Pinpoint the cell where the given text exists, returning its (x, y) midpoint coordinate. 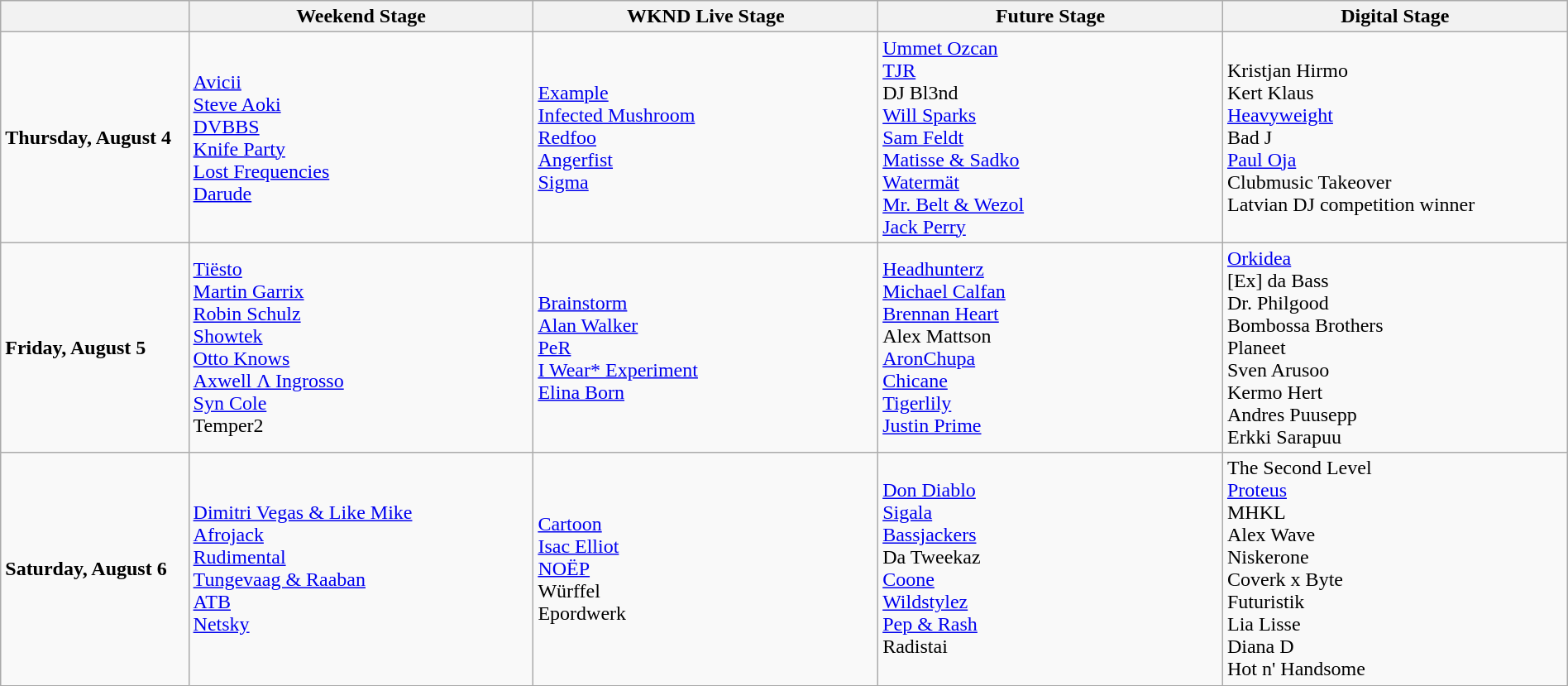
Orkidea[Ex] da BassDr. PhilgoodBombossa BrothersPlaneetSven ArusooKermo HertAndres PuuseppErkki Sarapuu (1394, 348)
HeadhunterzMichael CalfanBrennan HeartAlex MattsonAronChupaChicaneTigerlilyJustin Prime (1050, 348)
ExampleInfected MushroomRedfooAngerfistSigma (706, 137)
Digital Stage (1394, 17)
Saturday, August 6 (94, 569)
Ummet OzcanTJRDJ Bl3ndWill SparksSam FeldtMatisse & SadkoWatermätMr. Belt & WezolJack Perry (1050, 137)
Weekend Stage (361, 17)
CartoonIsac ElliotNOËPWürffelEpordwerk (706, 569)
WKND Live Stage (706, 17)
TiëstoMartin GarrixRobin SchulzShowtekOtto KnowsAxwell Λ IngrossoSyn ColeTemper2 (361, 348)
The Second LevelProteusMHKLAlex WaveNiskeroneCoverk x ByteFuturistikLia LisseDiana DHot n' Handsome (1394, 569)
Friday, August 5 (94, 348)
AviciiSteve AokiDVBBSKnife PartyLost FrequenciesDarude (361, 137)
Kristjan HirmoKert KlausHeavyweightBad JPaul OjaClubmusic TakeoverLatvian DJ competition winner (1394, 137)
Thursday, August 4 (94, 137)
Dimitri Vegas & Like MikeAfrojackRudimentalTungevaag & RaabanATBNetsky (361, 569)
Don DiabloSigalaBassjackersDa TweekazCooneWildstylezPep & RashRadistai (1050, 569)
BrainstormAlan WalkerPeRI Wear* ExperimentElina Born (706, 348)
Future Stage (1050, 17)
